Search for the cell housing the specified text and yield its [X, Y] center coordinate. 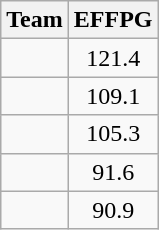
105.3 [113, 134]
91.6 [113, 172]
EFFPG [113, 20]
Team [35, 20]
121.4 [113, 58]
109.1 [113, 96]
90.9 [113, 210]
